Locate the cell with the specified text and output its (x, y) center coordinate. 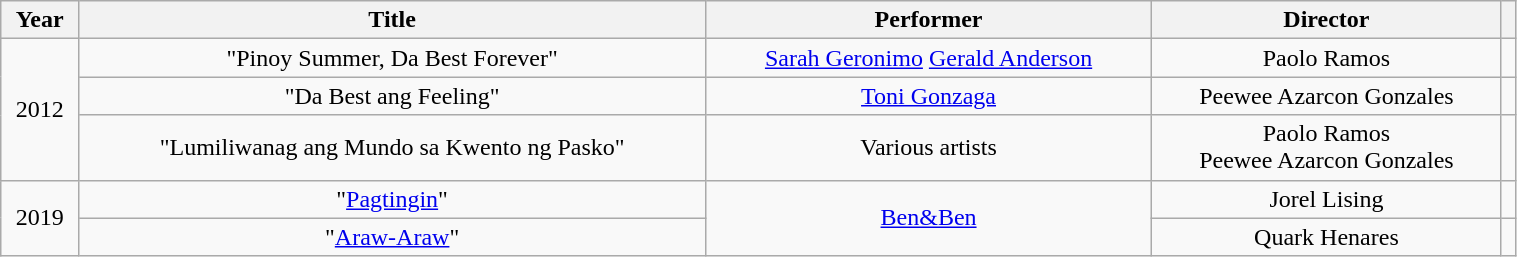
Ben&Ben (929, 218)
Peewee Azarcon Gonzales (1326, 96)
"Da Best ang Feeling" (392, 96)
Paolo RamosPeewee Azarcon Gonzales (1326, 148)
Various artists (929, 148)
"Araw-Araw" (392, 237)
"Pinoy Summer, Da Best Forever" (392, 58)
Toni Gonzaga (929, 96)
2019 (40, 218)
Director (1326, 20)
Sarah Geronimo Gerald Anderson (929, 58)
Jorel Lising (1326, 199)
"Pagtingin" (392, 199)
Paolo Ramos (1326, 58)
2012 (40, 110)
Quark Henares (1326, 237)
Year (40, 20)
Performer (929, 20)
"Lumiliwanag ang Mundo sa Kwento ng Pasko" (392, 148)
Title (392, 20)
